Detect which cell encompasses the target text, then output its [x, y] center coordinate. 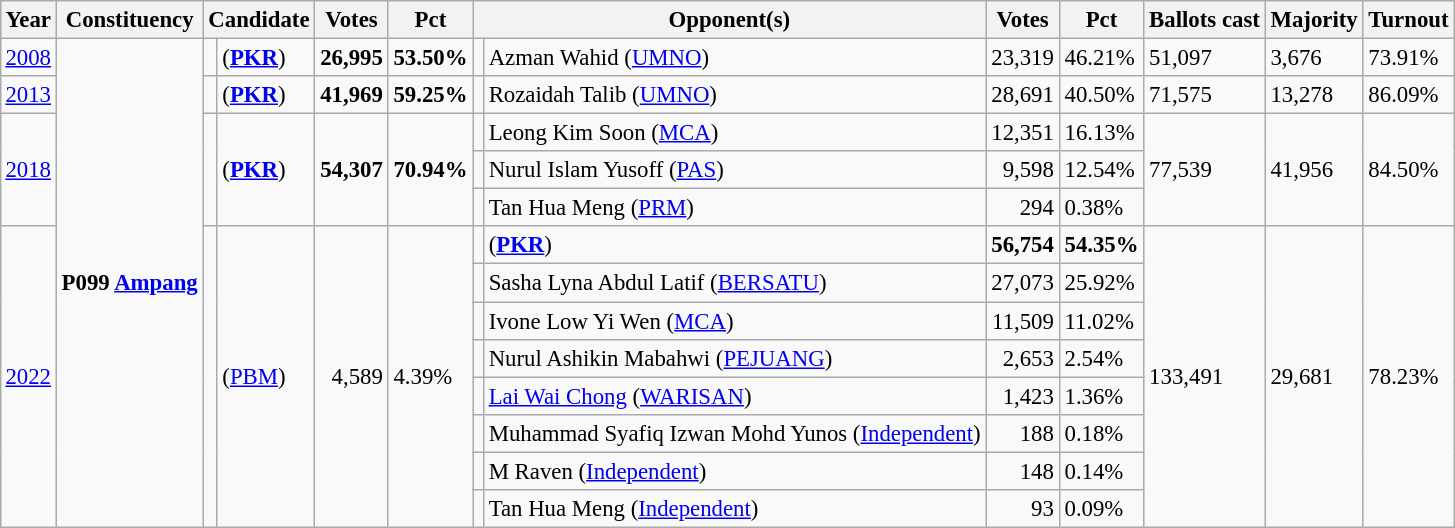
1.36% [1102, 396]
(PBM) [266, 376]
41,956 [1314, 170]
2008 [28, 57]
25.92% [1102, 283]
54.35% [1102, 245]
4.39% [430, 376]
56,754 [1022, 245]
188 [1022, 433]
Ivone Low Yi Wen (MCA) [734, 321]
P099 Ampang [130, 282]
71,575 [1204, 95]
41,969 [352, 95]
3,676 [1314, 57]
12.54% [1102, 170]
4,589 [352, 376]
0.09% [1102, 508]
Rozaidah Talib (UMNO) [734, 95]
0.38% [1102, 208]
40.50% [1102, 95]
2018 [28, 170]
Candidate [259, 20]
70.94% [430, 170]
Azman Wahid (UMNO) [734, 57]
51,097 [1204, 57]
Muhammad Syafiq Izwan Mohd Yunos (Independent) [734, 433]
16.13% [1102, 133]
12,351 [1022, 133]
2022 [28, 376]
77,539 [1204, 170]
Lai Wai Chong (WARISAN) [734, 396]
Nurul Ashikin Mabahwi (PEJUANG) [734, 358]
93 [1022, 508]
Turnout [1408, 20]
46.21% [1102, 57]
11.02% [1102, 321]
28,691 [1022, 95]
78.23% [1408, 376]
26,995 [352, 57]
Constituency [130, 20]
9,598 [1022, 170]
0.14% [1102, 471]
53.50% [430, 57]
29,681 [1314, 376]
0.18% [1102, 433]
2013 [28, 95]
Ballots cast [1204, 20]
M Raven (Independent) [734, 471]
Sasha Lyna Abdul Latif (BERSATU) [734, 283]
Opponent(s) [730, 20]
13,278 [1314, 95]
2.54% [1102, 358]
Leong Kim Soon (MCA) [734, 133]
54,307 [352, 170]
2,653 [1022, 358]
133,491 [1204, 376]
294 [1022, 208]
148 [1022, 471]
59.25% [430, 95]
Year [28, 20]
84.50% [1408, 170]
86.09% [1408, 95]
Tan Hua Meng (Independent) [734, 508]
Nurul Islam Yusoff (PAS) [734, 170]
Majority [1314, 20]
1,423 [1022, 396]
Tan Hua Meng (PRM) [734, 208]
73.91% [1408, 57]
11,509 [1022, 321]
23,319 [1022, 57]
27,073 [1022, 283]
